Extract the (x, y) coordinate from the center of the cell holding the provided text.  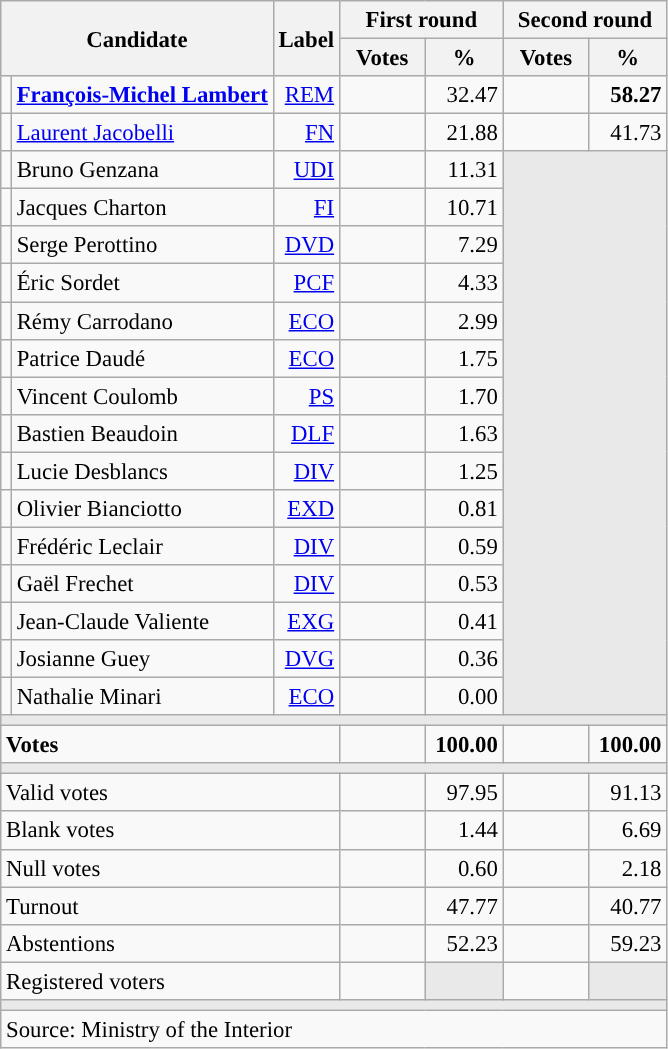
4.33 (464, 283)
1.25 (464, 471)
Turnout (170, 906)
11.31 (464, 170)
Candidate (137, 38)
UDI (306, 170)
Gaël Frechet (142, 584)
Blank votes (170, 831)
1.70 (464, 396)
Valid votes (170, 793)
10.71 (464, 208)
91.13 (628, 793)
Nathalie Minari (142, 697)
PS (306, 396)
0.60 (464, 868)
Second round (585, 20)
Rémy Carrodano (142, 321)
Vincent Coulomb (142, 396)
Abstentions (170, 943)
40.77 (628, 906)
Olivier Bianciotto (142, 509)
PCF (306, 283)
Registered voters (170, 981)
0.53 (464, 584)
Bruno Genzana (142, 170)
1.44 (464, 831)
François-Michel Lambert (142, 95)
0.81 (464, 509)
Frédéric Leclair (142, 546)
47.77 (464, 906)
0.00 (464, 697)
REM (306, 95)
FN (306, 133)
EXG (306, 621)
Laurent Jacobelli (142, 133)
1.75 (464, 358)
32.47 (464, 95)
21.88 (464, 133)
52.23 (464, 943)
FI (306, 208)
Lucie Desblancs (142, 471)
41.73 (628, 133)
7.29 (464, 245)
Serge Perottino (142, 245)
59.23 (628, 943)
1.63 (464, 433)
0.59 (464, 546)
First round (421, 20)
Patrice Daudé (142, 358)
EXD (306, 509)
0.41 (464, 621)
Jean-Claude Valiente (142, 621)
97.95 (464, 793)
Éric Sordet (142, 283)
DVG (306, 659)
2.18 (628, 868)
58.27 (628, 95)
Josianne Guey (142, 659)
Bastien Beaudoin (142, 433)
Label (306, 38)
Null votes (170, 868)
Source: Ministry of the Interior (334, 1029)
DVD (306, 245)
6.69 (628, 831)
2.99 (464, 321)
DLF (306, 433)
Jacques Charton (142, 208)
0.36 (464, 659)
